Pinpoint the cell where the given text exists, returning its [x, y] midpoint coordinate. 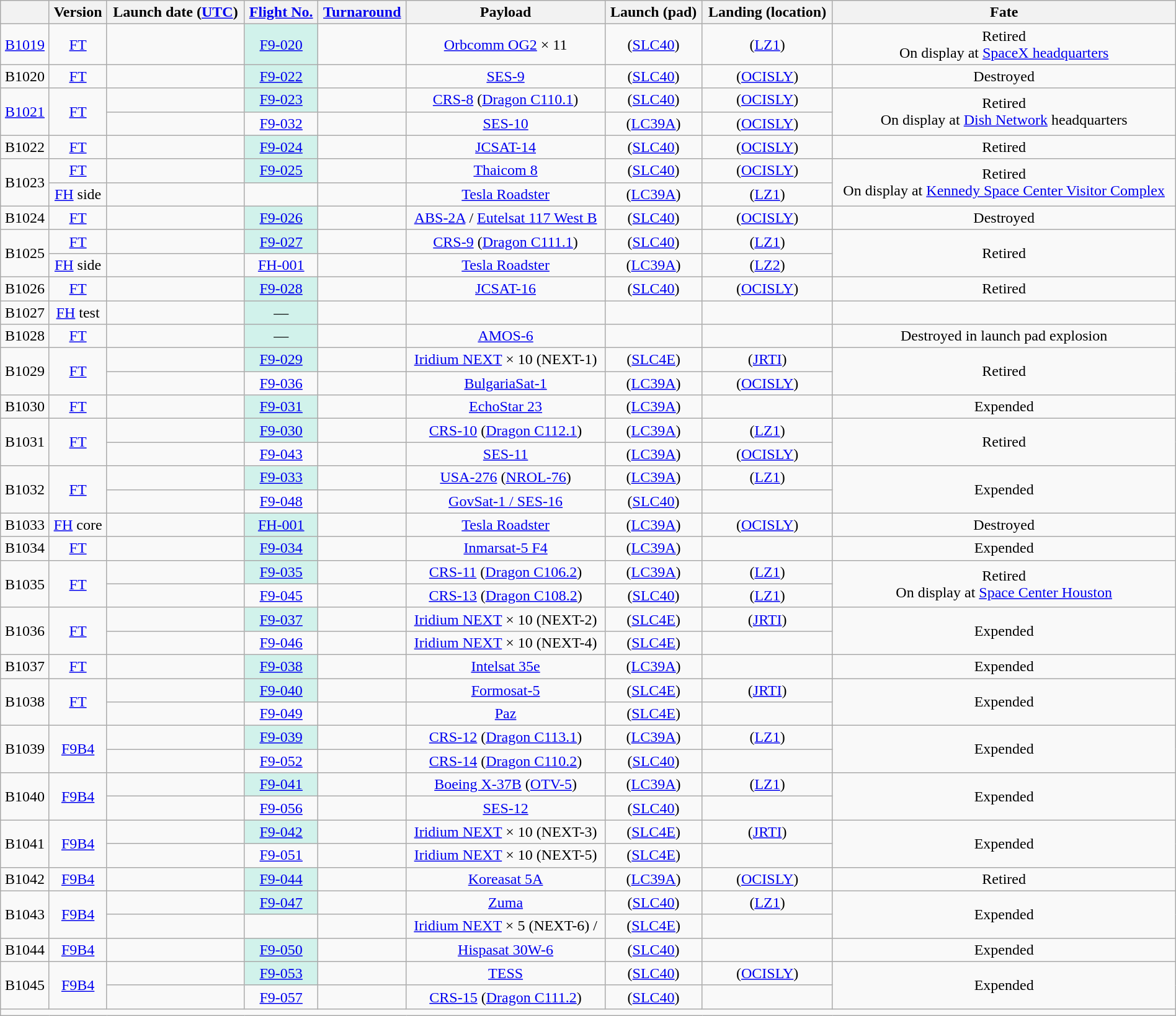
Iridium NEXT × 10 (NEXT-4) [506, 643]
CRS-10 (Dragon C112.1) [506, 430]
B1032 [25, 489]
F9-048 [282, 501]
SES-11 [506, 454]
B1041 [25, 844]
F9-047 [282, 902]
B1029 [25, 372]
B1020 [25, 76]
SES-12 [506, 808]
F9-036 [282, 383]
Formosat-5 [506, 690]
B1022 [25, 147]
B1036 [25, 631]
F9-023 [282, 100]
F9-050 [282, 950]
SES-10 [506, 123]
Turnaround [362, 12]
Version [78, 12]
F9-037 [282, 619]
B1025 [25, 253]
CRS-9 (Dragon C111.1) [506, 241]
B1038 [25, 702]
F9-028 [282, 288]
Inmarsat-5 F4 [506, 548]
F9-035 [282, 572]
B1043 [25, 914]
F9-043 [282, 454]
B1023 [25, 182]
Flight No. [282, 12]
B1040 [25, 796]
Koreasat 5A [506, 879]
RetiredOn display at SpaceX headquarters [1004, 45]
B1030 [25, 407]
F9-052 [282, 761]
RetiredOn display at Dish Network headquarters [1004, 112]
F9-034 [282, 548]
Launch (pad) [654, 12]
EchoStar 23 [506, 407]
RetiredOn display at Kennedy Space Center Visitor Complex [1004, 182]
CRS-8 (Dragon C110.1) [506, 100]
F9-038 [282, 666]
B1031 [25, 442]
F9-030 [282, 430]
CRS-14 (Dragon C110.2) [506, 761]
B1045 [25, 985]
F9-053 [282, 973]
CRS-11 (Dragon C106.2) [506, 572]
Destroyed in launch pad explosion [1004, 336]
F9-025 [282, 171]
F9-056 [282, 808]
B1024 [25, 218]
F9-049 [282, 714]
AMOS-6 [506, 336]
JCSAT-16 [506, 288]
Payload [506, 12]
ABS-2A / Eutelsat 117 West B [506, 218]
F9-041 [282, 785]
F9-044 [282, 879]
Iridium NEXT × 5 (NEXT-6) / [506, 926]
Boeing X-37B (OTV-5) [506, 785]
F9-024 [282, 147]
B1033 [25, 525]
B1019 [25, 45]
SES-9 [506, 76]
RetiredOn display at Space Center Houston [1004, 584]
F9-027 [282, 241]
F9-057 [282, 997]
CRS-15 (Dragon C111.2) [506, 997]
Iridium NEXT × 10 (NEXT-3) [506, 832]
F9-040 [282, 690]
F9-020 [282, 45]
USA-276 (NROL-76) [506, 478]
Hispasat 30W-6 [506, 950]
Launch date (UTC) [176, 12]
F9-046 [282, 643]
CRS-12 (Dragon C113.1) [506, 737]
B1034 [25, 548]
F9-051 [282, 855]
FH core [78, 525]
F9-039 [282, 737]
FH test [78, 312]
CRS-13 (Dragon C108.2) [506, 595]
B1044 [25, 950]
F9-033 [282, 478]
F9-032 [282, 123]
F9-022 [282, 76]
Landing (location) [767, 12]
B1037 [25, 666]
Iridium NEXT × 10 (NEXT-5) [506, 855]
B1028 [25, 336]
Iridium NEXT × 10 (NEXT-1) [506, 360]
GovSat-1 / SES-16 [506, 501]
B1039 [25, 749]
Fate [1004, 12]
Iridium NEXT × 10 (NEXT-2) [506, 619]
JCSAT-14 [506, 147]
Thaicom 8 [506, 171]
TESS [506, 973]
F9-026 [282, 218]
B1021 [25, 112]
(LZ2) [767, 265]
F9-042 [282, 832]
Orbcomm OG2 × 11 [506, 45]
B1042 [25, 879]
B1026 [25, 288]
F9-045 [282, 595]
Intelsat 35e [506, 666]
F9-029 [282, 360]
B1027 [25, 312]
Paz [506, 714]
F9-031 [282, 407]
BulgariaSat-1 [506, 383]
B1035 [25, 584]
Zuma [506, 902]
